From the cell containing the given text, extract its center point as (X, Y) coordinate. 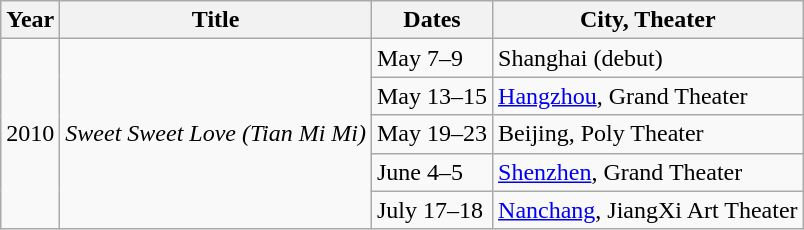
May 19–23 (432, 134)
2010 (30, 134)
May 7–9 (432, 58)
Year (30, 20)
Beijing, Poly Theater (648, 134)
Shenzhen, Grand Theater (648, 172)
July 17–18 (432, 210)
June 4–5 (432, 172)
Dates (432, 20)
May 13–15 (432, 96)
Shanghai (debut) (648, 58)
Nanchang, JiangXi Art Theater (648, 210)
Sweet Sweet Love (Tian Mi Mi) (216, 134)
Title (216, 20)
City, Theater (648, 20)
Hangzhou, Grand Theater (648, 96)
